From the cell containing the given text, extract its center point as (X, Y) coordinate. 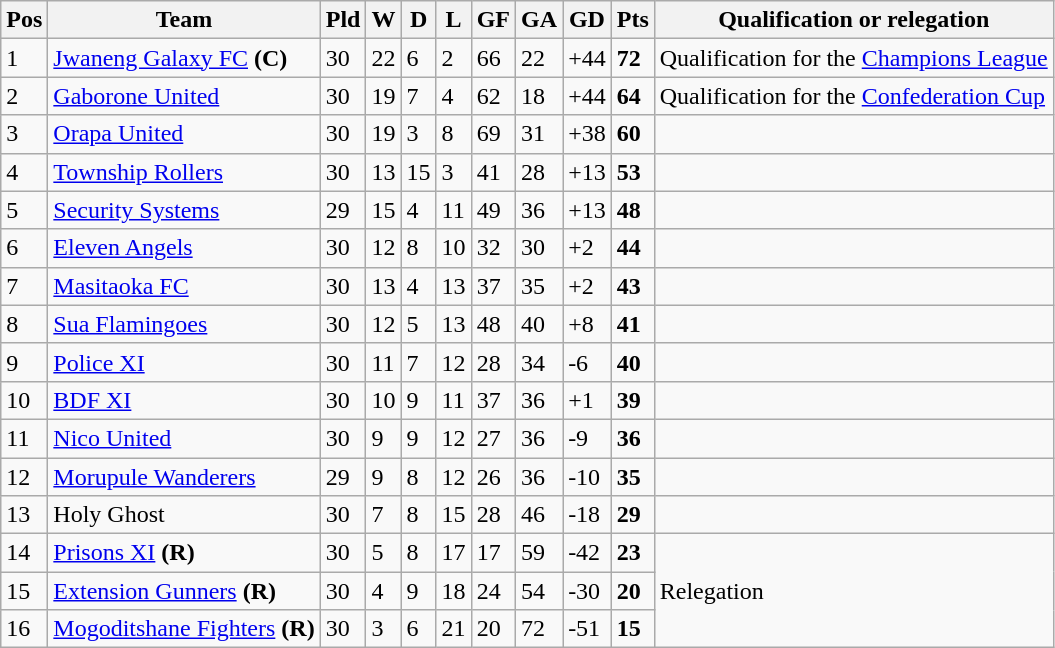
GA (540, 20)
69 (493, 134)
62 (493, 96)
Qualification for the Confederation Cup (854, 96)
54 (540, 591)
49 (493, 210)
D (418, 20)
-51 (588, 629)
Eleven Angels (184, 248)
-9 (588, 438)
Qualification for the Champions League (854, 58)
W (384, 20)
-10 (588, 477)
+8 (588, 324)
Pld (343, 20)
Pts (632, 20)
GF (493, 20)
53 (632, 172)
32 (493, 248)
Orapa United (184, 134)
Mogoditshane Fighters (R) (184, 629)
Prisons XI (R) (184, 553)
-42 (588, 553)
-6 (588, 362)
59 (540, 553)
Extension Gunners (R) (184, 591)
Sua Flamingoes (184, 324)
66 (493, 58)
+1 (588, 400)
16 (24, 629)
-18 (588, 515)
Qualification or relegation (854, 20)
Pos (24, 20)
1 (24, 58)
Security Systems (184, 210)
24 (493, 591)
34 (540, 362)
GD (588, 20)
Relegation (854, 591)
31 (540, 134)
27 (493, 438)
Gaborone United (184, 96)
43 (632, 286)
14 (24, 553)
Township Rollers (184, 172)
64 (632, 96)
26 (493, 477)
44 (632, 248)
Team (184, 20)
Nico United (184, 438)
46 (540, 515)
23 (632, 553)
+38 (588, 134)
39 (632, 400)
BDF XI (184, 400)
L (454, 20)
21 (454, 629)
Jwaneng Galaxy FC (C) (184, 58)
Holy Ghost (184, 515)
-30 (588, 591)
Morupule Wanderers (184, 477)
Police XI (184, 362)
Masitaoka FC (184, 286)
60 (632, 134)
